Find where the given text appears and provide that cell's center as [x, y] coordinate. 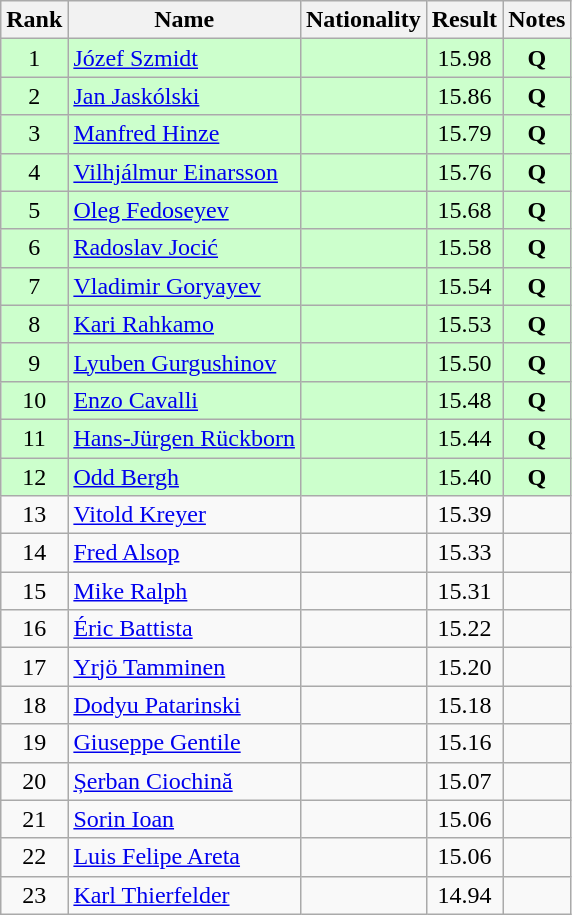
15.22 [464, 629]
15.39 [464, 515]
Notes [537, 20]
21 [34, 819]
16 [34, 629]
Vilhjálmur Einarsson [184, 172]
15 [34, 591]
Giuseppe Gentile [184, 743]
6 [34, 248]
11 [34, 438]
14.94 [464, 895]
Vitold Kreyer [184, 515]
15.33 [464, 553]
19 [34, 743]
15.53 [464, 324]
Vladimir Goryayev [184, 286]
Nationality [363, 20]
15.18 [464, 705]
Name [184, 20]
15.31 [464, 591]
Hans-Jürgen Rückborn [184, 438]
15.98 [464, 58]
Odd Bergh [184, 477]
Oleg Fedoseyev [184, 210]
Yrjö Tamminen [184, 667]
15.20 [464, 667]
3 [34, 134]
Luis Felipe Areta [184, 857]
9 [34, 362]
Șerban Ciochină [184, 781]
4 [34, 172]
10 [34, 400]
15.07 [464, 781]
Mike Ralph [184, 591]
15.54 [464, 286]
15.50 [464, 362]
12 [34, 477]
Manfred Hinze [184, 134]
23 [34, 895]
Sorin Ioan [184, 819]
Józef Szmidt [184, 58]
1 [34, 58]
Enzo Cavalli [184, 400]
5 [34, 210]
14 [34, 553]
22 [34, 857]
Rank [34, 20]
Fred Alsop [184, 553]
Jan Jaskólski [184, 96]
Radoslav Jocić [184, 248]
15.58 [464, 248]
18 [34, 705]
Éric Battista [184, 629]
Karl Thierfelder [184, 895]
Dodyu Patarinski [184, 705]
Result [464, 20]
20 [34, 781]
15.76 [464, 172]
13 [34, 515]
17 [34, 667]
15.68 [464, 210]
15.79 [464, 134]
15.48 [464, 400]
7 [34, 286]
15.16 [464, 743]
15.40 [464, 477]
2 [34, 96]
15.44 [464, 438]
15.86 [464, 96]
Kari Rahkamo [184, 324]
Lyuben Gurgushinov [184, 362]
8 [34, 324]
